Extract the (x, y) coordinate from the center of the cell holding the provided text.  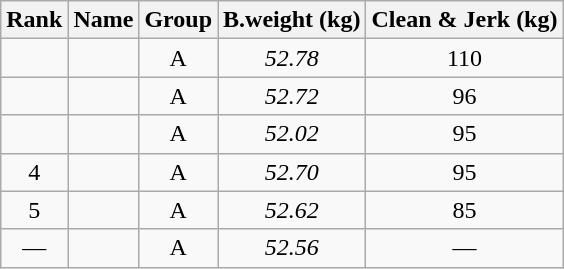
Name (104, 20)
B.weight (kg) (292, 20)
Group (178, 20)
4 (34, 172)
Rank (34, 20)
52.02 (292, 134)
52.72 (292, 96)
52.62 (292, 210)
96 (464, 96)
110 (464, 58)
52.70 (292, 172)
85 (464, 210)
Clean & Jerk (kg) (464, 20)
5 (34, 210)
52.56 (292, 248)
52.78 (292, 58)
